Locate the cell with the specified text and output its (X, Y) center coordinate. 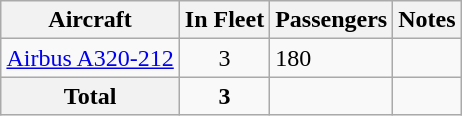
Notes (427, 20)
Aircraft (90, 20)
Passengers (332, 20)
In Fleet (224, 20)
180 (332, 58)
Total (90, 96)
Airbus A320-212 (90, 58)
